Capture the cell that displays the provided text and extract its [x, y] central coordinate. 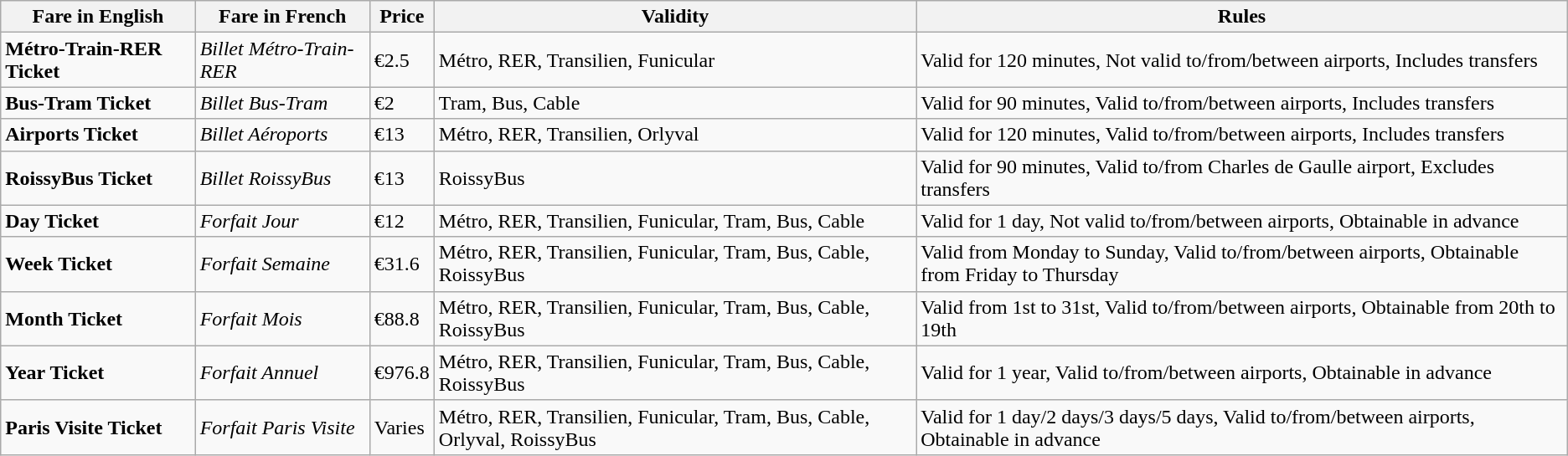
Billet RoissyBus [282, 177]
Rules [1242, 17]
Price [402, 17]
Paris Visite Ticket [98, 427]
Forfait Semaine [282, 264]
Year Ticket [98, 373]
Fare in French [282, 17]
Métro, RER, Transilien, Funicular, Tram, Bus, Cable, Orlyval, RoissyBus [675, 427]
Airports Ticket [98, 135]
Valid for 1 day, Not valid to/from/between airports, Obtainable in advance [1242, 221]
€976.8 [402, 373]
€12 [402, 221]
Forfait Paris Visite [282, 427]
Métro-Train-RER Ticket [98, 60]
Valid for 1 year, Valid to/from/between airports, Obtainable in advance [1242, 373]
€2 [402, 103]
Varies [402, 427]
Billet Métro-Train-RER [282, 60]
Forfait Mois [282, 318]
Valid for 90 minutes, Valid to/from/between airports, Includes transfers [1242, 103]
Valid for 120 minutes, Not valid to/from/between airports, Includes transfers [1242, 60]
RoissyBus Ticket [98, 177]
Métro, RER, Transilien, Orlyval [675, 135]
Valid for 90 minutes, Valid to/from Charles de Gaulle airport, Excludes transfers [1242, 177]
Fare in English [98, 17]
€2.5 [402, 60]
Month Ticket [98, 318]
Bus-Tram Ticket [98, 103]
Day Ticket [98, 221]
Billet Aéroports [282, 135]
Week Ticket [98, 264]
Validity [675, 17]
Valid from 1st to 31st, Valid to/from/between airports, Obtainable from 20th to 19th [1242, 318]
Forfait Jour [282, 221]
Forfait Annuel [282, 373]
Tram, Bus, Cable [675, 103]
€31.6 [402, 264]
Valid for 1 day/2 days/3 days/5 days, Valid to/from/between airports, Obtainable in advance [1242, 427]
RoissyBus [675, 177]
Billet Bus-Tram [282, 103]
Valid for 120 minutes, Valid to/from/between airports, Includes transfers [1242, 135]
Métro, RER, Transilien, Funicular [675, 60]
Métro, RER, Transilien, Funicular, Tram, Bus, Cable [675, 221]
Valid from Monday to Sunday, Valid to/from/between airports, Obtainable from Friday to Thursday [1242, 264]
€88.8 [402, 318]
